Provide the [X, Y] coordinate of the cell's center where the given text is located.  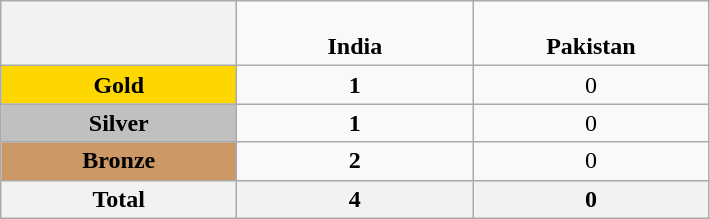
Gold [119, 85]
Bronze [119, 161]
4 [355, 199]
Total [119, 199]
India [355, 34]
Silver [119, 123]
2 [355, 161]
Pakistan [591, 34]
